Return [x, y] of the center of cell containing provided text 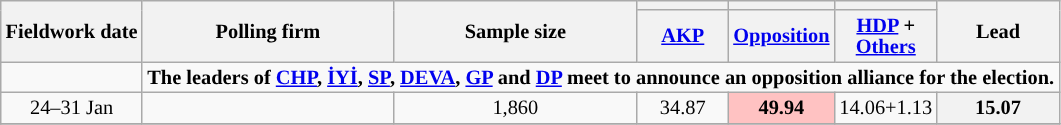
14.06+1.13 [886, 108]
HDP + Others [886, 36]
The leaders of CHP, İYİ, SP, DEVA, GP and DP meet to announce an opposition alliance for the election. [600, 78]
1,860 [515, 108]
15.07 [998, 108]
Sample size [515, 30]
24–31 Jan [72, 108]
49.94 [781, 108]
34.87 [682, 108]
Fieldwork date [72, 30]
AKP [682, 36]
Lead [998, 30]
Opposition [781, 36]
Polling firm [268, 30]
